Find where the given text appears and provide that cell's center as (x, y) coordinate. 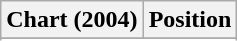
Position (190, 20)
Chart (2004) (72, 20)
